Output the [X, Y] coordinate of the center of the cell containing the given text.  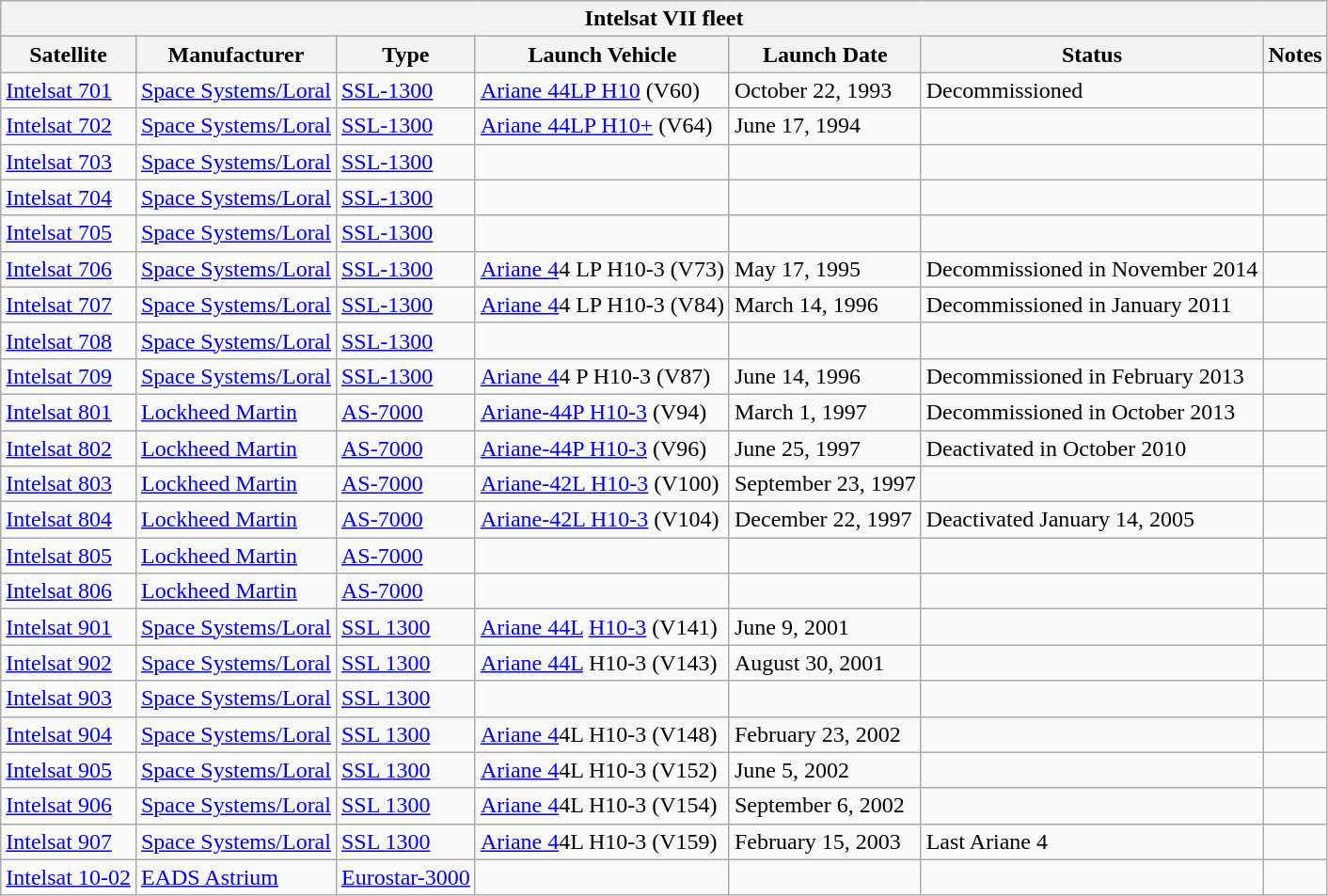
Status [1092, 55]
September 23, 1997 [825, 484]
Intelsat 802 [69, 448]
Decommissioned in January 2011 [1092, 305]
Intelsat 907 [69, 841]
Manufacturer [235, 55]
June 5, 2002 [825, 770]
Ariane 44L H10-3 (V148) [602, 734]
February 23, 2002 [825, 734]
Ariane 44L H10-3 (V152) [602, 770]
Intelsat 704 [69, 197]
Ariane 44LP H10 (V60) [602, 90]
September 6, 2002 [825, 806]
June 9, 2001 [825, 627]
Intelsat 901 [69, 627]
May 17, 1995 [825, 269]
Ariane 44LP H10+ (V64) [602, 126]
EADS Astrium [235, 877]
Decommissioned in October 2013 [1092, 412]
Ariane 44 LP H10-3 (V73) [602, 269]
Deactivated January 14, 2005 [1092, 520]
Eurostar-3000 [405, 877]
Type [405, 55]
Intelsat 702 [69, 126]
Notes [1295, 55]
June 14, 1996 [825, 376]
Intelsat 705 [69, 233]
June 17, 1994 [825, 126]
Ariane-44P H10-3 (V96) [602, 448]
August 30, 2001 [825, 663]
Launch Vehicle [602, 55]
Satellite [69, 55]
Intelsat 906 [69, 806]
Ariane 44L H10-3 (V143) [602, 663]
Deactivated in October 2010 [1092, 448]
Intelsat 709 [69, 376]
December 22, 1997 [825, 520]
Ariane-44P H10-3 (V94) [602, 412]
Intelsat 706 [69, 269]
Intelsat 805 [69, 556]
Ariane 44L H10-3 (V159) [602, 841]
Intelsat 902 [69, 663]
Decommissioned in November 2014 [1092, 269]
Intelsat 806 [69, 591]
Intelsat 801 [69, 412]
Decommissioned in February 2013 [1092, 376]
Intelsat 803 [69, 484]
Intelsat 903 [69, 699]
Intelsat 701 [69, 90]
Ariane 44 P H10-3 (V87) [602, 376]
Intelsat 10-02 [69, 877]
Ariane-42L H10-3 (V100) [602, 484]
Ariane-42L H10-3 (V104) [602, 520]
Ariane 44L H10-3 (V141) [602, 627]
Intelsat 703 [69, 162]
Ariane 44 LP H10-3 (V84) [602, 305]
Intelsat 804 [69, 520]
March 14, 1996 [825, 305]
February 15, 2003 [825, 841]
October 22, 1993 [825, 90]
Ariane 44L H10-3 (V154) [602, 806]
Intelsat 708 [69, 340]
Intelsat 905 [69, 770]
Intelsat VII fleet [664, 19]
June 25, 1997 [825, 448]
Intelsat 904 [69, 734]
Intelsat 707 [69, 305]
Last Ariane 4 [1092, 841]
Decommissioned [1092, 90]
Launch Date [825, 55]
March 1, 1997 [825, 412]
